From the cell containing the given text, extract its center point as (X, Y) coordinate. 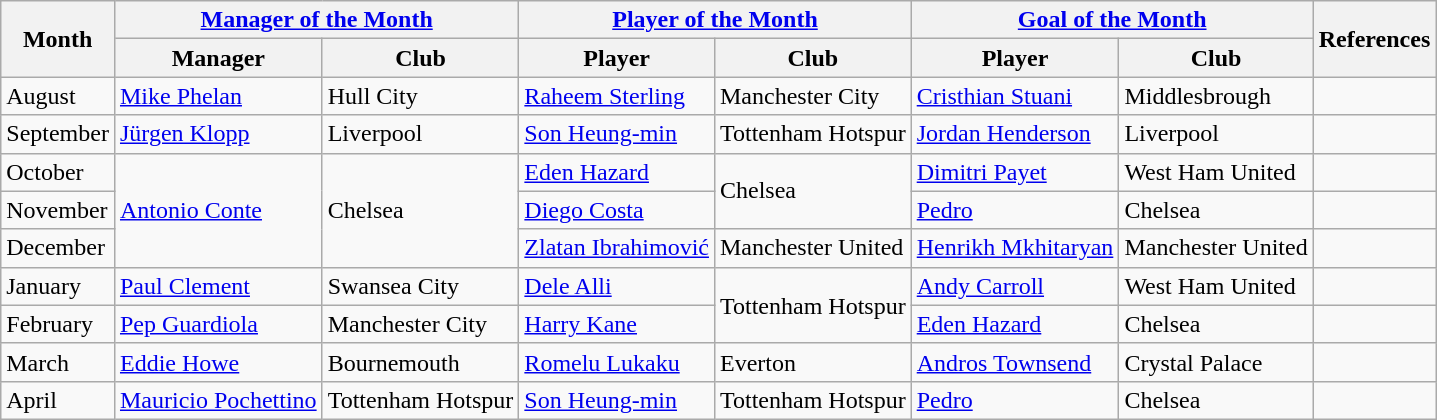
Eddie Howe (218, 362)
Raheem Sterling (617, 96)
Paul Clement (218, 286)
Andy Carroll (1015, 286)
Diego Costa (617, 210)
Middlesbrough (1216, 96)
April (58, 400)
Hull City (420, 96)
November (58, 210)
Jordan Henderson (1015, 134)
March (58, 362)
February (58, 324)
Goal of the Month (1112, 20)
September (58, 134)
Andros Townsend (1015, 362)
December (58, 248)
Mauricio Pochettino (218, 400)
References (1374, 39)
January (58, 286)
Month (58, 39)
Zlatan Ibrahimović (617, 248)
August (58, 96)
Jürgen Klopp (218, 134)
Crystal Palace (1216, 362)
October (58, 172)
Cristhian Stuani (1015, 96)
Manager (218, 58)
Dimitri Payet (1015, 172)
Bournemouth (420, 362)
Dele Alli (617, 286)
Manager of the Month (316, 20)
Player of the Month (715, 20)
Pep Guardiola (218, 324)
Everton (812, 362)
Antonio Conte (218, 210)
Mike Phelan (218, 96)
Harry Kane (617, 324)
Romelu Lukaku (617, 362)
Henrikh Mkhitaryan (1015, 248)
Swansea City (420, 286)
